Determine the (x, y) coordinate at the center of the cell enclosing the given text.  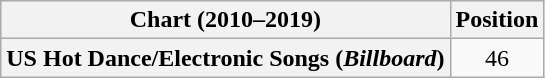
US Hot Dance/Electronic Songs (Billboard) (226, 58)
Position (497, 20)
46 (497, 58)
Chart (2010–2019) (226, 20)
